Capture the cell that displays the provided text and extract its [x, y] central coordinate. 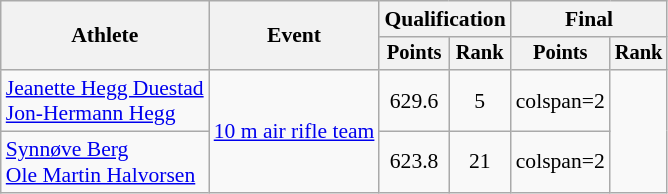
Synnøve BergOle Martin Halvorsen [105, 162]
Jeanette Hegg DuestadJon-Hermann Hegg [105, 100]
623.8 [414, 162]
Final [590, 19]
21 [480, 162]
629.6 [414, 100]
5 [480, 100]
Qualification [444, 19]
Event [294, 36]
Athlete [105, 36]
10 m air rifle team [294, 131]
